Pinpoint the cell where the given text exists, returning its (X, Y) midpoint coordinate. 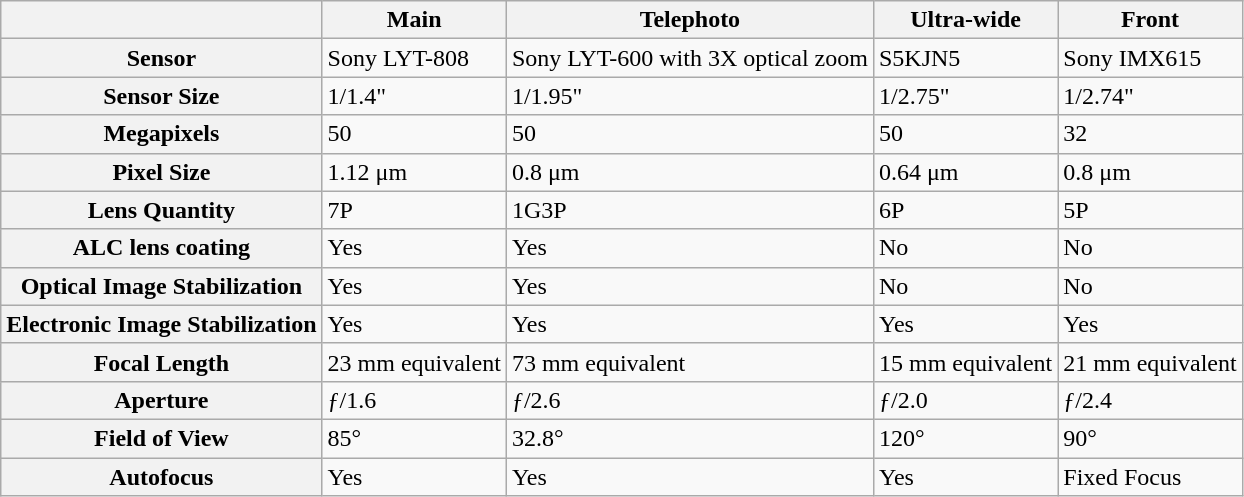
1/1.95" (690, 96)
Ultra-wide (965, 20)
ƒ/2.4 (1150, 400)
Sensor (162, 58)
Electronic Image Stabilization (162, 324)
0.64 μm (965, 172)
1G3P (690, 210)
ƒ/1.6 (414, 400)
Sony IMX615 (1150, 58)
6P (965, 210)
Sensor Size (162, 96)
1/1.4" (414, 96)
1/2.74" (1150, 96)
90° (1150, 438)
23 mm equivalent (414, 362)
ƒ/2.0 (965, 400)
Lens Quantity (162, 210)
Front (1150, 20)
ALC lens coating (162, 248)
Optical Image Stabilization (162, 286)
Main (414, 20)
120° (965, 438)
Sony LYT-808 (414, 58)
73 mm equivalent (690, 362)
ƒ/2.6 (690, 400)
Telephoto (690, 20)
Fixed Focus (1150, 477)
S5KJN5 (965, 58)
Megapixels (162, 134)
Aperture (162, 400)
Pixel Size (162, 172)
Field of View (162, 438)
85° (414, 438)
Autofocus (162, 477)
Sony LYT-600 with 3X optical zoom (690, 58)
Focal Length (162, 362)
21 mm equivalent (1150, 362)
5P (1150, 210)
32.8° (690, 438)
1.12 μm (414, 172)
7P (414, 210)
32 (1150, 134)
15 mm equivalent (965, 362)
1/2.75" (965, 96)
